Scan for the cell matching the given text and deliver its [x, y] coordinate at center. 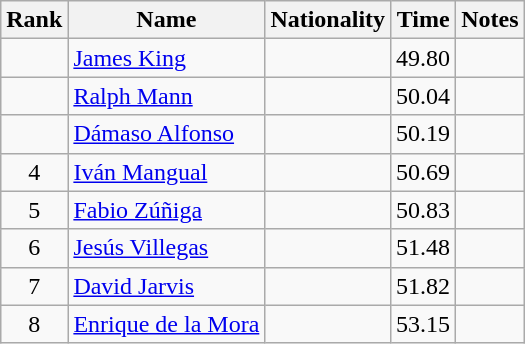
50.19 [424, 134]
50.04 [424, 96]
51.82 [424, 286]
51.48 [424, 248]
50.69 [424, 172]
Enrique de la Mora [166, 324]
James King [166, 58]
5 [34, 210]
Rank [34, 20]
Iván Mangual [166, 172]
4 [34, 172]
Notes [490, 20]
Name [166, 20]
Ralph Mann [166, 96]
8 [34, 324]
53.15 [424, 324]
49.80 [424, 58]
Jesús Villegas [166, 248]
Time [424, 20]
6 [34, 248]
Dámaso Alfonso [166, 134]
7 [34, 286]
50.83 [424, 210]
David Jarvis [166, 286]
Nationality [328, 20]
Fabio Zúñiga [166, 210]
